Find where the given text appears and provide that cell's center as [X, Y] coordinate. 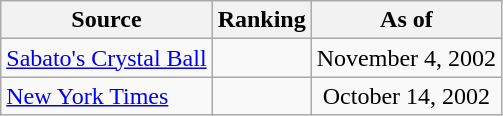
Sabato's Crystal Ball [106, 58]
November 4, 2002 [406, 58]
Ranking [262, 20]
October 14, 2002 [406, 96]
New York Times [106, 96]
As of [406, 20]
Source [106, 20]
